For the text-containing cell, return its midpoint in [x, y] coordinate format. 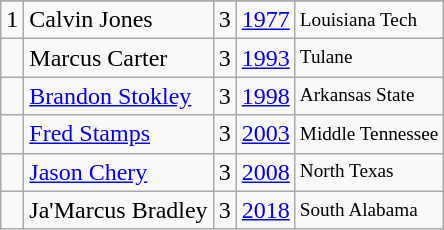
2018 [266, 210]
Arkansas State [369, 96]
1 [12, 20]
1998 [266, 96]
Louisiana Tech [369, 20]
Marcus Carter [118, 58]
2003 [266, 134]
Calvin Jones [118, 20]
South Alabama [369, 210]
Jason Chery [118, 172]
North Texas [369, 172]
Ja'Marcus Bradley [118, 210]
Fred Stamps [118, 134]
Middle Tennessee [369, 134]
Brandon Stokley [118, 96]
1977 [266, 20]
1993 [266, 58]
2008 [266, 172]
Tulane [369, 58]
